Find where the given text appears and provide that cell's center as (X, Y) coordinate. 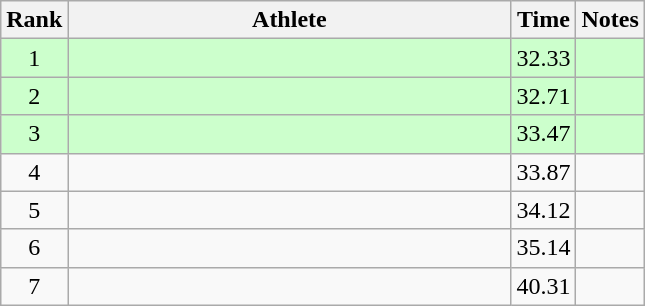
35.14 (544, 248)
Rank (34, 20)
3 (34, 134)
Time (544, 20)
5 (34, 210)
4 (34, 172)
40.31 (544, 286)
6 (34, 248)
32.33 (544, 58)
Notes (610, 20)
Athlete (290, 20)
1 (34, 58)
7 (34, 286)
34.12 (544, 210)
2 (34, 96)
33.87 (544, 172)
32.71 (544, 96)
33.47 (544, 134)
